Identify which cell holds the provided text, then report its (X, Y) central coordinate. 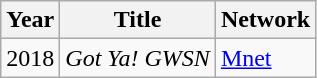
Title (138, 20)
Year (30, 20)
Network (265, 20)
Got Ya! GWSN (138, 58)
2018 (30, 58)
Mnet (265, 58)
